Return (x, y) of the center of cell containing provided text 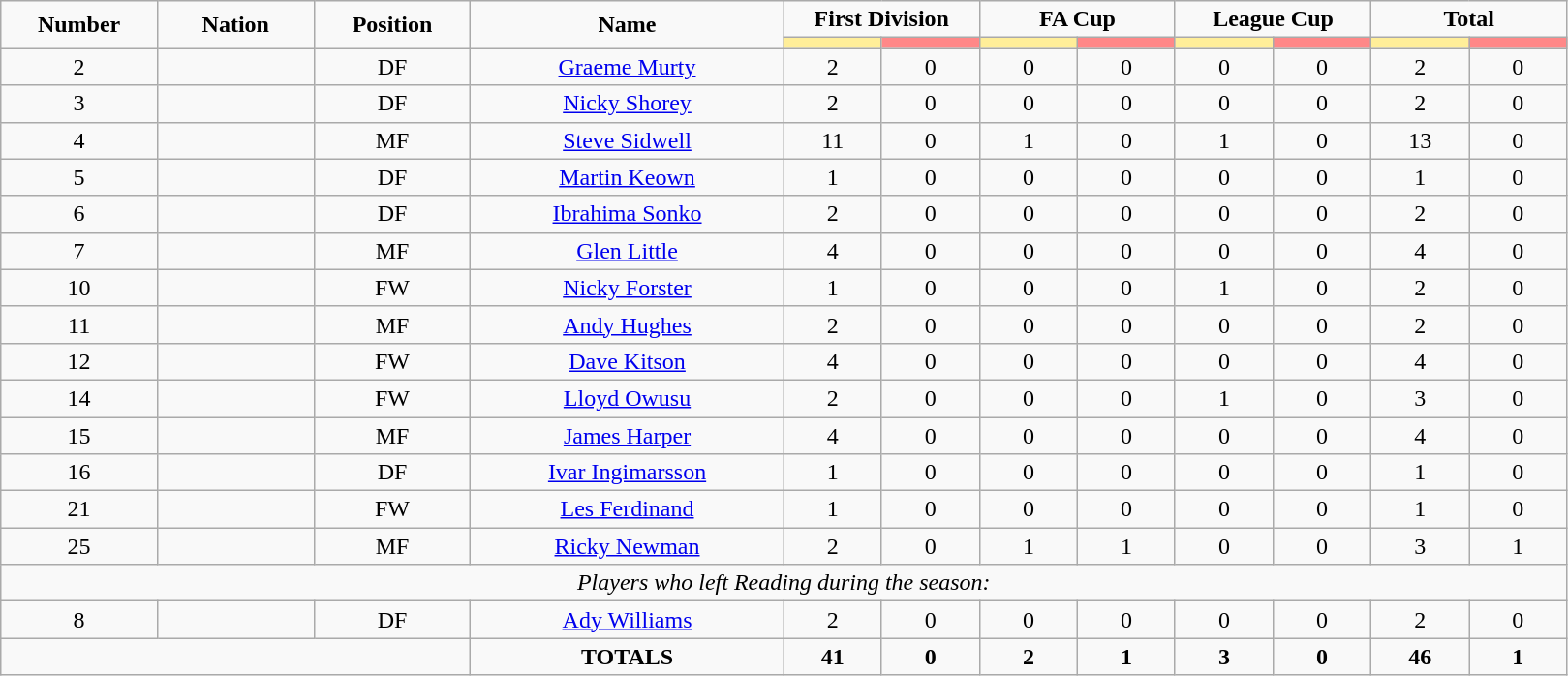
Total (1469, 19)
15 (79, 435)
Dave Kitson (628, 361)
Nation (235, 25)
FA Cup (1077, 19)
First Division (881, 19)
6 (79, 214)
Nicky Forster (628, 288)
Steve Sidwell (628, 140)
Ibrahima Sonko (628, 214)
13 (1420, 140)
16 (79, 473)
League Cup (1273, 19)
Les Ferdinand (628, 509)
Nicky Shorey (628, 104)
Number (79, 25)
Lloyd Owusu (628, 398)
Glen Little (628, 251)
Ivar Ingimarsson (628, 473)
Ady Williams (628, 620)
Ricky Newman (628, 546)
5 (79, 177)
7 (79, 251)
21 (79, 509)
Position (392, 25)
Martin Keown (628, 177)
James Harper (628, 435)
14 (79, 398)
12 (79, 361)
Players who left Reading during the season: (784, 583)
41 (833, 657)
Graeme Murty (628, 67)
25 (79, 546)
46 (1420, 657)
8 (79, 620)
Andy Hughes (628, 324)
Name (628, 25)
10 (79, 288)
TOTALS (628, 657)
